Find where the given text appears and provide that cell's center as (x, y) coordinate. 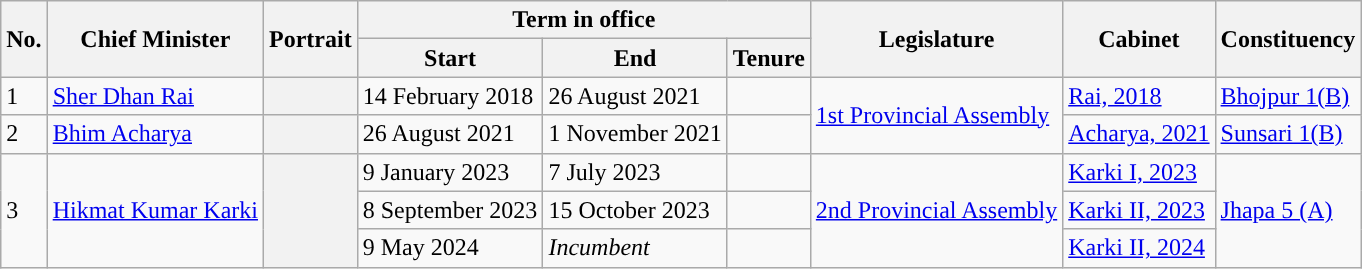
Sunsari 1(B) (1288, 134)
8 September 2023 (450, 210)
9 May 2024 (450, 248)
1 (24, 96)
15 October 2023 (635, 210)
Rai, 2018 (1139, 96)
2nd Provincial Assembly (936, 210)
Bhim Acharya (155, 134)
Acharya, 2021 (1139, 134)
Cabinet (1139, 39)
Karki II, 2024 (1139, 248)
End (635, 58)
Karki I, 2023 (1139, 172)
Portrait (311, 39)
Sher Dhan Rai (155, 96)
1 November 2021 (635, 134)
2 (24, 134)
Bhojpur 1(B) (1288, 96)
Jhapa 5 (A) (1288, 210)
No. (24, 39)
Tenure (768, 58)
3 (24, 210)
Legislature (936, 39)
Chief Minister (155, 39)
Constituency (1288, 39)
Hikmat Kumar Karki (155, 210)
14 February 2018 (450, 96)
1st Provincial Assembly (936, 115)
9 January 2023 (450, 172)
Start (450, 58)
Incumbent (635, 248)
7 July 2023 (635, 172)
Karki II, 2023 (1139, 210)
Term in office (584, 20)
